Search for the cell housing the specified text and yield its [X, Y] center coordinate. 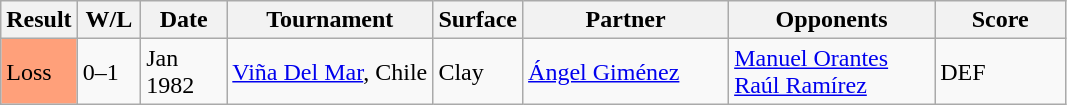
Jan 1982 [184, 72]
Ángel Giménez [626, 72]
Clay [478, 72]
Date [184, 20]
Viña Del Mar, Chile [330, 72]
W/L [109, 20]
0–1 [109, 72]
DEF [1000, 72]
Score [1000, 20]
Partner [626, 20]
Loss [39, 72]
Surface [478, 20]
Manuel Orantes Raúl Ramírez [832, 72]
Result [39, 20]
Opponents [832, 20]
Tournament [330, 20]
